Pinpoint the cell where the given text exists, returning its (x, y) midpoint coordinate. 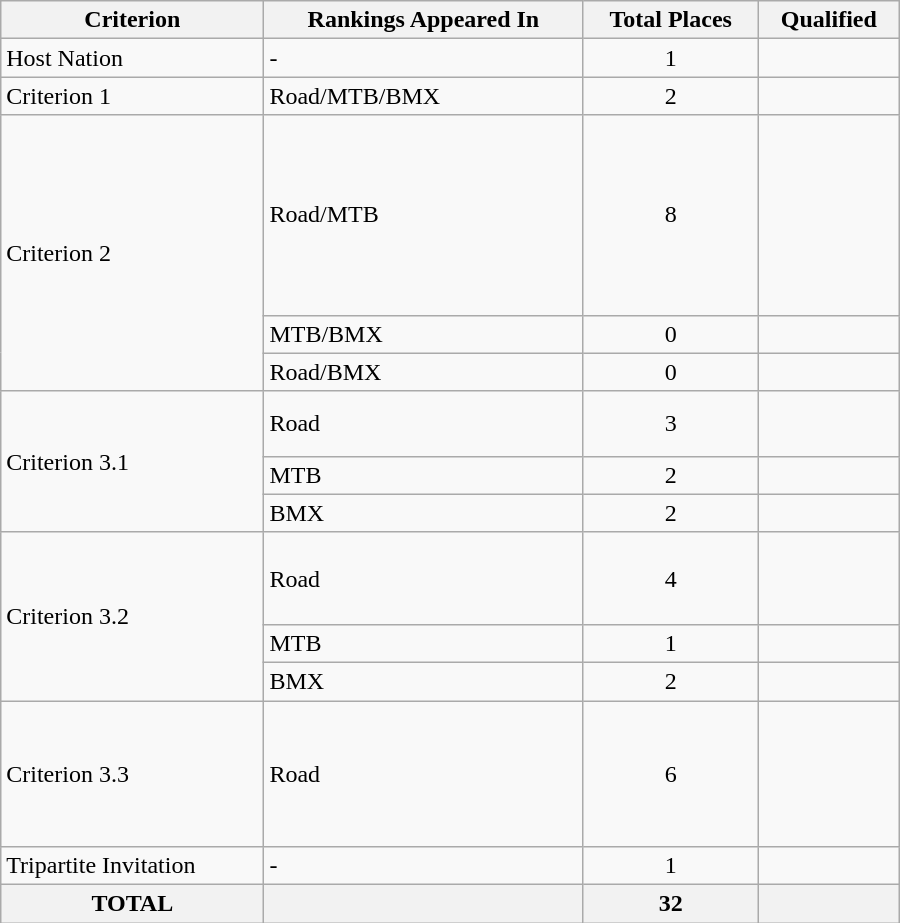
Total Places (671, 20)
TOTAL (132, 904)
Host Nation (132, 58)
Criterion 3.1 (132, 462)
3 (671, 424)
Criterion 2 (132, 253)
Road/MTB (424, 215)
Criterion (132, 20)
Criterion 1 (132, 96)
Criterion 3.3 (132, 773)
Criterion 3.2 (132, 616)
4 (671, 578)
8 (671, 215)
MTB/BMX (424, 334)
Qualified (828, 20)
6 (671, 773)
Road/MTB/BMX (424, 96)
Road/BMX (424, 372)
Tripartite Invitation (132, 866)
32 (671, 904)
Rankings Appeared In (424, 20)
